Return the [X, Y] coordinate for the center point of the cell that contains the specified text.  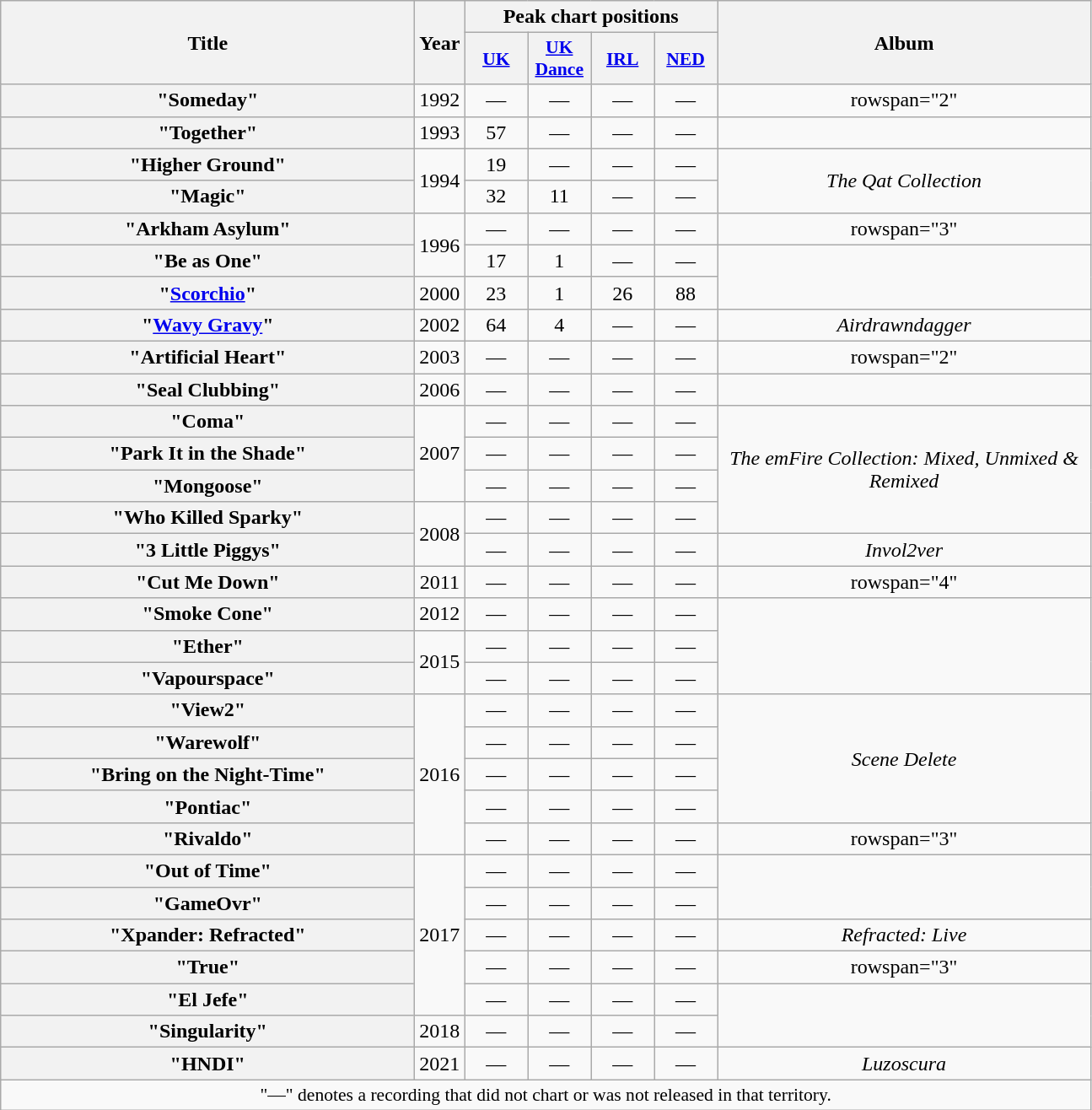
Peak chart positions [591, 17]
"Warewolf" [207, 742]
"View2" [207, 710]
The Qat Collection [904, 181]
2006 [440, 389]
19 [496, 164]
Scene Delete [904, 758]
2021 [440, 1064]
"Singularity" [207, 1032]
2011 [440, 582]
Title [207, 42]
2000 [440, 293]
"Mongoose" [207, 486]
"—" denotes a recording that did not chart or was not released in that territory. [546, 1095]
"Together" [207, 132]
"Magic" [207, 197]
"Xpander: Refracted" [207, 935]
57 [496, 132]
"Arkham Asylum" [207, 229]
"Be as One" [207, 261]
"Wavy Gravy" [207, 325]
"Seal Clubbing" [207, 389]
32 [496, 197]
NED [686, 59]
17 [496, 261]
23 [496, 293]
"Artificial Heart" [207, 357]
2015 [440, 662]
"GameOvr" [207, 903]
IRL [622, 59]
Refracted: Live [904, 935]
"Out of Time" [207, 870]
Invol2ver [904, 550]
1994 [440, 181]
"Coma" [207, 422]
"Higher Ground" [207, 164]
"Vapourspace" [207, 678]
The emFire Collection: Mixed, Unmixed & Remixed [904, 470]
2017 [440, 935]
1993 [440, 132]
2012 [440, 614]
88 [686, 293]
4 [560, 325]
"Smoke Cone" [207, 614]
"HNDI" [207, 1064]
1992 [440, 100]
1996 [440, 245]
"Scorchio" [207, 293]
UK [496, 59]
"Park It in the Shade" [207, 454]
Airdrawndagger [904, 325]
Luzoscura [904, 1064]
"Someday" [207, 100]
2007 [440, 454]
11 [560, 197]
Year [440, 42]
2018 [440, 1032]
"Cut Me Down" [207, 582]
"Who Killed Sparky" [207, 518]
"El Jefe" [207, 1000]
2003 [440, 357]
2008 [440, 534]
UKDance [560, 59]
26 [622, 293]
"Rivaldo" [207, 838]
rowspan="4" [904, 582]
Album [904, 42]
64 [496, 325]
"3 Little Piggys" [207, 550]
"Ether" [207, 646]
"Pontiac" [207, 806]
2016 [440, 774]
"True" [207, 967]
2002 [440, 325]
"Bring on the Night-Time" [207, 774]
